Search for the cell housing the specified text and yield its [X, Y] center coordinate. 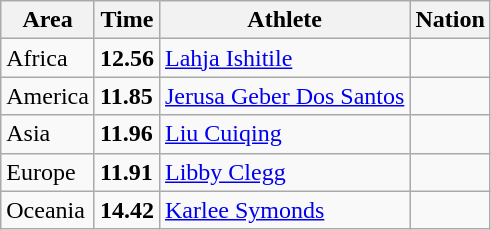
Oceania [48, 210]
Liu Cuiqing [284, 134]
11.85 [126, 96]
Area [48, 20]
Africa [48, 58]
Time [126, 20]
11.96 [126, 134]
12.56 [126, 58]
Europe [48, 172]
14.42 [126, 210]
America [48, 96]
Nation [450, 20]
Athlete [284, 20]
Libby Clegg [284, 172]
Asia [48, 134]
Karlee Symonds [284, 210]
Lahja Ishitile [284, 58]
Jerusa Geber Dos Santos [284, 96]
11.91 [126, 172]
